Locate the cell with the specified text and output its [x, y] center coordinate. 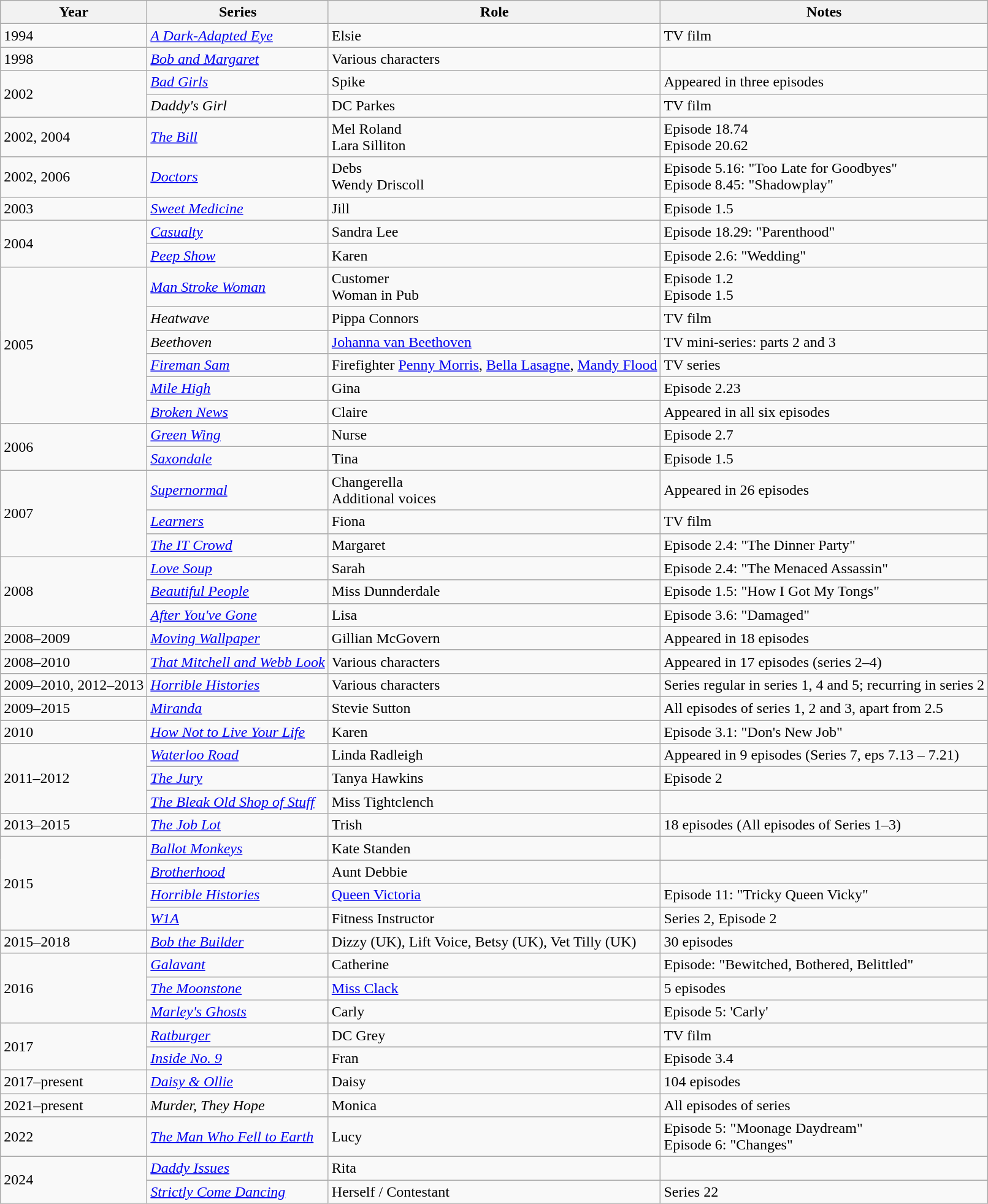
Episode: "Bewitched, Bothered, Belittled" [824, 965]
Ratburger [238, 1035]
Notes [824, 12]
The Bleak Old Shop of Stuff [238, 802]
Fran [494, 1058]
Casualty [238, 232]
2002, 2004 [74, 137]
Beautiful People [238, 592]
Gina [494, 389]
Episode 1.2Episode 1.5 [824, 287]
Jill [494, 208]
Heatwave [238, 318]
Episode 3.4 [824, 1058]
ChangerellaAdditional voices [494, 490]
Murder, They Hope [238, 1105]
2021–present [74, 1105]
Appeared in all six episodes [824, 412]
Series 2, Episode 2 [824, 918]
Bob and Margaret [238, 59]
2010 [74, 731]
Learners [238, 522]
TV series [824, 365]
Dizzy (UK), Lift Voice, Betsy (UK), Vet Tilly (UK) [494, 942]
Galavant [238, 965]
Daisy & Ollie [238, 1081]
DC Grey [494, 1035]
Waterloo Road [238, 755]
1998 [74, 59]
2015 [74, 883]
Episode 5: "Moonage Daydream"Episode 6: "Changes" [824, 1137]
18 episodes (All episodes of Series 1–3) [824, 825]
Appeared in 9 episodes (Series 7, eps 7.13 – 7.21) [824, 755]
2015–2018 [74, 942]
Appeared in 26 episodes [824, 490]
Inside No. 9 [238, 1058]
Series 22 [824, 1192]
DebsWendy Driscoll [494, 177]
That Mitchell and Webb Look [238, 661]
Mel RolandLara Silliton [494, 137]
2009–2015 [74, 708]
Strictly Come Dancing [238, 1192]
Lisa [494, 615]
Moving Wallpaper [238, 638]
Trish [494, 825]
Miranda [238, 708]
2017 [74, 1046]
The Moonstone [238, 988]
Episode 5: 'Carly' [824, 1012]
All episodes of series 1, 2 and 3, apart from 2.5 [824, 708]
2013–2015 [74, 825]
Love Soup [238, 568]
Sandra Lee [494, 232]
Appeared in 18 episodes [824, 638]
Mile High [238, 389]
2002, 2006 [74, 177]
Appeared in three episodes [824, 82]
Margaret [494, 545]
Daddy Issues [238, 1168]
2009–2010, 2012–2013 [74, 685]
Episode 2.23 [824, 389]
Episode 5.16: "Too Late for Goodbyes"Episode 8.45: "Shadowplay" [824, 177]
Fireman Sam [238, 365]
104 episodes [824, 1081]
The Man Who Fell to Earth [238, 1137]
2008–2009 [74, 638]
Johanna van Beethoven [494, 341]
Role [494, 12]
After You've Gone [238, 615]
2005 [74, 345]
Brotherhood [238, 872]
Beethoven [238, 341]
Daisy [494, 1081]
5 episodes [824, 988]
Series [238, 12]
Man Stroke Woman [238, 287]
Episode 1.5: "How I Got My Tongs" [824, 592]
Spike [494, 82]
Episode 18.29: "Parenthood" [824, 232]
Queen Victoria [494, 895]
Episode 3.6: "Damaged" [824, 615]
2022 [74, 1137]
How Not to Live Your Life [238, 731]
The IT Crowd [238, 545]
W1A [238, 918]
2006 [74, 447]
Saxondale [238, 459]
Bad Girls [238, 82]
Miss Tightclench [494, 802]
Kate Standen [494, 848]
Series regular in series 1, 4 and 5; recurring in series 2 [824, 685]
Catherine [494, 965]
Stevie Sutton [494, 708]
Miss Dunnderdale [494, 592]
Fitness Instructor [494, 918]
Ballot Monkeys [238, 848]
Episode 2 [824, 779]
Episode 2.4: "The Menaced Assassin" [824, 568]
CustomerWoman in Pub [494, 287]
Sarah [494, 568]
Sweet Medicine [238, 208]
Daddy's Girl [238, 105]
Rita [494, 1168]
Monica [494, 1105]
2008 [74, 592]
Herself / Contestant [494, 1192]
2011–2012 [74, 779]
Episode 2.4: "The Dinner Party" [824, 545]
Green Wing [238, 435]
2017–present [74, 1081]
Elsie [494, 36]
The Bill [238, 137]
Marley's Ghosts [238, 1012]
2004 [74, 243]
1994 [74, 36]
2003 [74, 208]
Aunt Debbie [494, 872]
Lucy [494, 1137]
Pippa Connors [494, 318]
Bob the Builder [238, 942]
Peep Show [238, 255]
Episode 2.6: "Wedding" [824, 255]
Episode 11: "Tricky Queen Vicky" [824, 895]
2007 [74, 514]
A Dark-Adapted Eye [238, 36]
All episodes of series [824, 1105]
2008–2010 [74, 661]
Episode 18.74Episode 20.62 [824, 137]
Miss Clack [494, 988]
Supernormal [238, 490]
Episode 2.7 [824, 435]
Broken News [238, 412]
Nurse [494, 435]
30 episodes [824, 942]
Tanya Hawkins [494, 779]
Fiona [494, 522]
Doctors [238, 177]
Tina [494, 459]
2002 [74, 94]
Year [74, 12]
2016 [74, 988]
TV mini-series: parts 2 and 3 [824, 341]
Firefighter Penny Morris, Bella Lasagne, Mandy Flood [494, 365]
Episode 3.1: "Don's New Job" [824, 731]
Gillian McGovern [494, 638]
Appeared in 17 episodes (series 2–4) [824, 661]
Linda Radleigh [494, 755]
Carly [494, 1012]
The Jury [238, 779]
Claire [494, 412]
DC Parkes [494, 105]
2024 [74, 1180]
The Job Lot [238, 825]
